Pinpoint the cell where the given text exists, returning its (x, y) midpoint coordinate. 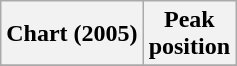
Peakposition (189, 34)
Chart (2005) (72, 34)
